Identify which cell holds the provided text, then report its [X, Y] central coordinate. 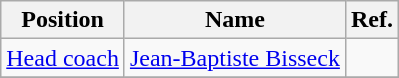
Position [63, 20]
Ref. [372, 20]
Jean-Baptiste Bisseck [234, 58]
Head coach [63, 58]
Name [234, 20]
